Capture the cell that displays the provided text and extract its [X, Y] central coordinate. 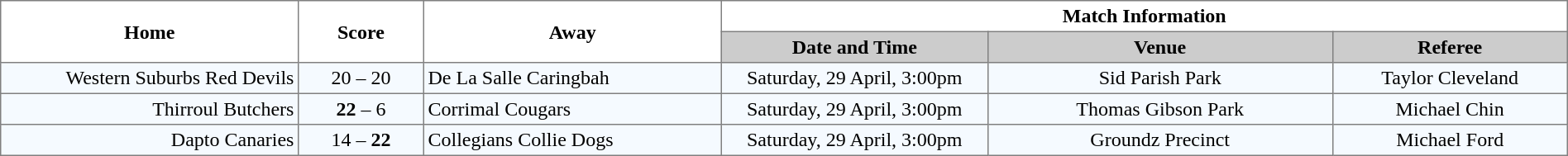
Sid Parish Park [1159, 78]
Away [572, 31]
Home [150, 31]
De La Salle Caringbah [572, 78]
Match Information [1145, 17]
Western Suburbs Red Devils [150, 78]
Score [361, 31]
20 – 20 [361, 78]
Corrimal Cougars [572, 109]
Collegians Collie Dogs [572, 140]
Venue [1159, 47]
14 – 22 [361, 140]
Groundz Precinct [1159, 140]
Taylor Cleveland [1450, 78]
22 – 6 [361, 109]
Thirroul Butchers [150, 109]
Date and Time [854, 47]
Michael Ford [1450, 140]
Dapto Canaries [150, 140]
Thomas Gibson Park [1159, 109]
Referee [1450, 47]
Michael Chin [1450, 109]
